Locate the cell with the specified text and output its (X, Y) center coordinate. 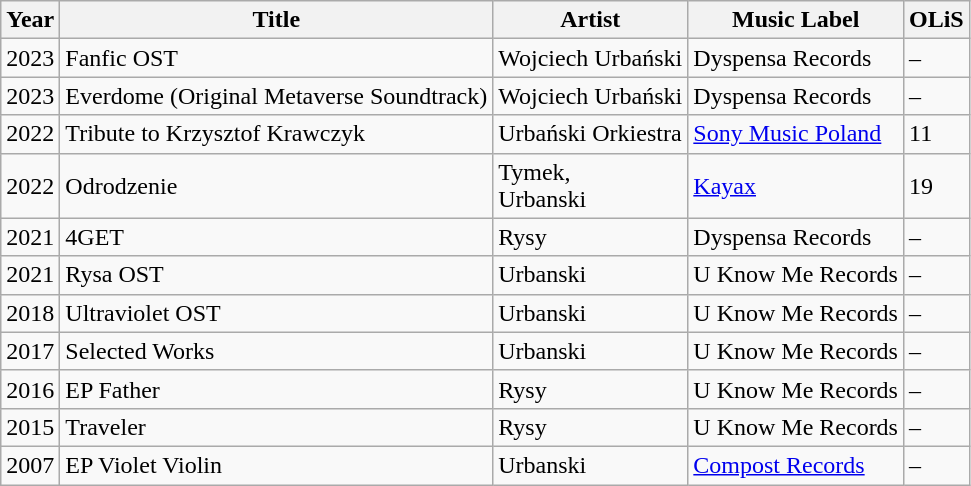
Odrodzenie (276, 186)
11 (936, 134)
Ultraviolet OST (276, 313)
EP Father (276, 389)
2007 (30, 465)
EP Violet Violin (276, 465)
Title (276, 20)
Tribute to Krzysztof Krawczyk (276, 134)
Rysa OST (276, 275)
Music Label (796, 20)
2018 (30, 313)
Kayax (796, 186)
Selected Works (276, 351)
OLiS (936, 20)
Urbański Orkiestra (590, 134)
Traveler (276, 427)
Everdome (Original Metaverse Soundtrack) (276, 96)
Sony Music Poland (796, 134)
Artist (590, 20)
4GET (276, 237)
2015 (30, 427)
2016 (30, 389)
Compost Records (796, 465)
Fanfic OST (276, 58)
2017 (30, 351)
Year (30, 20)
19 (936, 186)
Tymek,Urbanski (590, 186)
